Search for the cell housing the specified text and yield its [x, y] center coordinate. 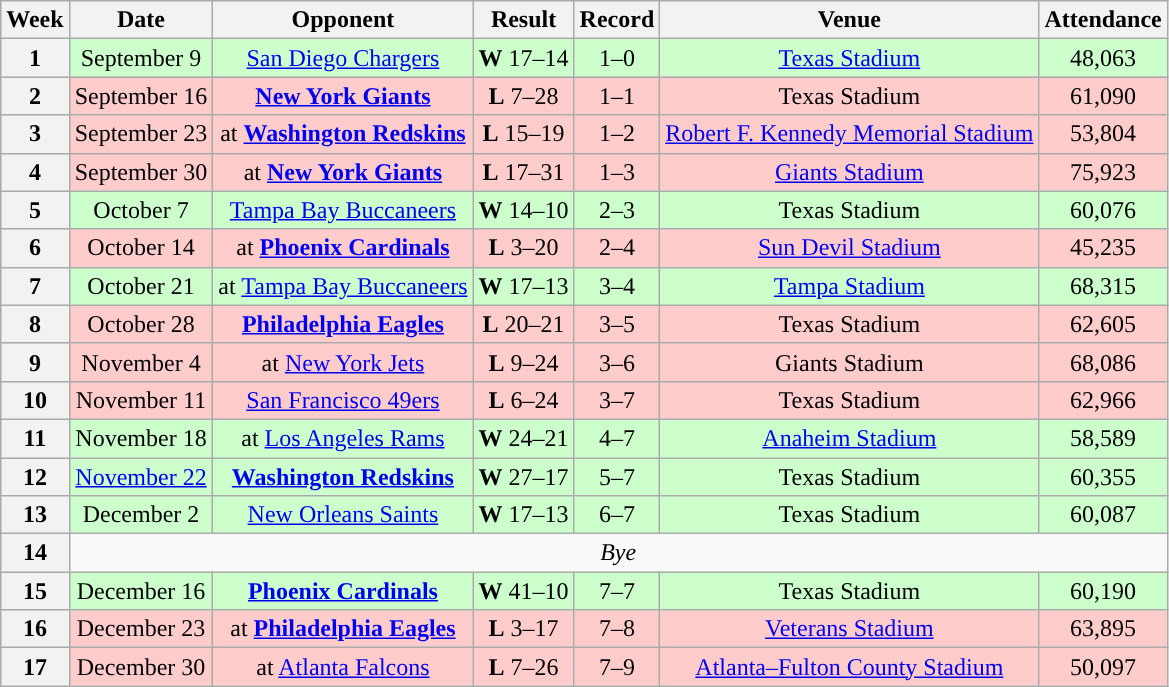
Date [141, 20]
at New York Giants [343, 172]
September 16 [141, 96]
12 [35, 477]
45,235 [1103, 248]
7 [35, 286]
7–8 [617, 629]
48,063 [1103, 58]
2–4 [617, 248]
Veterans Stadium [850, 629]
6 [35, 248]
November 22 [141, 477]
60,355 [1103, 477]
3–6 [617, 362]
60,087 [1103, 515]
New Orleans Saints [343, 515]
at Tampa Bay Buccaneers [343, 286]
Robert F. Kennedy Memorial Stadium [850, 134]
at Atlanta Falcons [343, 667]
at Phoenix Cardinals [343, 248]
6–7 [617, 515]
December 2 [141, 515]
13 [35, 515]
Atlanta–Fulton County Stadium [850, 667]
4–7 [617, 438]
4 [35, 172]
7–7 [617, 591]
Phoenix Cardinals [343, 591]
L 6–24 [524, 400]
11 [35, 438]
14 [35, 553]
December 30 [141, 667]
3–4 [617, 286]
Venue [850, 20]
8 [35, 324]
62,966 [1103, 400]
Bye [618, 553]
1–3 [617, 172]
Attendance [1103, 20]
at Philadelphia Eagles [343, 629]
L 7–28 [524, 96]
December 23 [141, 629]
3–7 [617, 400]
October 14 [141, 248]
58,589 [1103, 438]
10 [35, 400]
L 15–19 [524, 134]
San Francisco 49ers [343, 400]
68,315 [1103, 286]
3–5 [617, 324]
1 [35, 58]
October 28 [141, 324]
60,076 [1103, 210]
75,923 [1103, 172]
L 3–20 [524, 248]
W 14–10 [524, 210]
November 11 [141, 400]
W 41–10 [524, 591]
5–7 [617, 477]
60,190 [1103, 591]
Sun Devil Stadium [850, 248]
L 17–31 [524, 172]
1–2 [617, 134]
at Los Angeles Rams [343, 438]
Anaheim Stadium [850, 438]
September 9 [141, 58]
at New York Jets [343, 362]
December 16 [141, 591]
16 [35, 629]
1–0 [617, 58]
November 18 [141, 438]
50,097 [1103, 667]
Result [524, 20]
Philadelphia Eagles [343, 324]
October 7 [141, 210]
October 21 [141, 286]
5 [35, 210]
November 4 [141, 362]
Tampa Stadium [850, 286]
September 30 [141, 172]
1–1 [617, 96]
September 23 [141, 134]
San Diego Chargers [343, 58]
2 [35, 96]
Opponent [343, 20]
W 27–17 [524, 477]
9 [35, 362]
L 9–24 [524, 362]
61,090 [1103, 96]
New York Giants [343, 96]
Washington Redskins [343, 477]
15 [35, 591]
W 24–21 [524, 438]
68,086 [1103, 362]
L 3–17 [524, 629]
Week [35, 20]
7–9 [617, 667]
at Washington Redskins [343, 134]
53,804 [1103, 134]
L 20–21 [524, 324]
3 [35, 134]
L 7–26 [524, 667]
17 [35, 667]
W 17–14 [524, 58]
62,605 [1103, 324]
2–3 [617, 210]
Tampa Bay Buccaneers [343, 210]
Record [617, 20]
63,895 [1103, 629]
